Detect which cell encompasses the target text, then output its [X, Y] center coordinate. 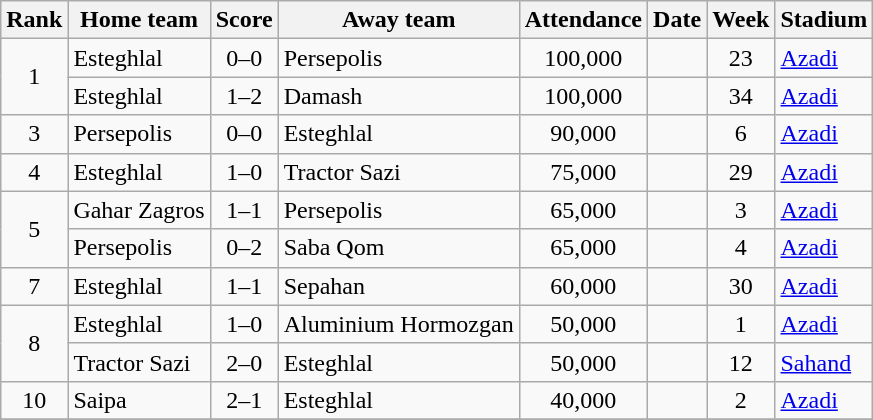
23 [741, 58]
Home team [139, 20]
Sahand [824, 362]
8 [34, 343]
Sepahan [398, 286]
60,000 [583, 286]
10 [34, 400]
Saba Qom [398, 248]
Damash [398, 96]
Aluminium Hormozgan [398, 324]
Date [678, 20]
5 [34, 229]
Week [741, 20]
40,000 [583, 400]
Away team [398, 20]
1–2 [244, 96]
Attendance [583, 20]
Rank [34, 20]
Saipa [139, 400]
12 [741, 362]
0–2 [244, 248]
6 [741, 134]
2 [741, 400]
29 [741, 172]
30 [741, 286]
2–0 [244, 362]
75,000 [583, 172]
34 [741, 96]
Stadium [824, 20]
90,000 [583, 134]
Gahar Zagros [139, 210]
Score [244, 20]
7 [34, 286]
2–1 [244, 400]
